Determine the [X, Y] coordinate at the center of the cell enclosing the given text.  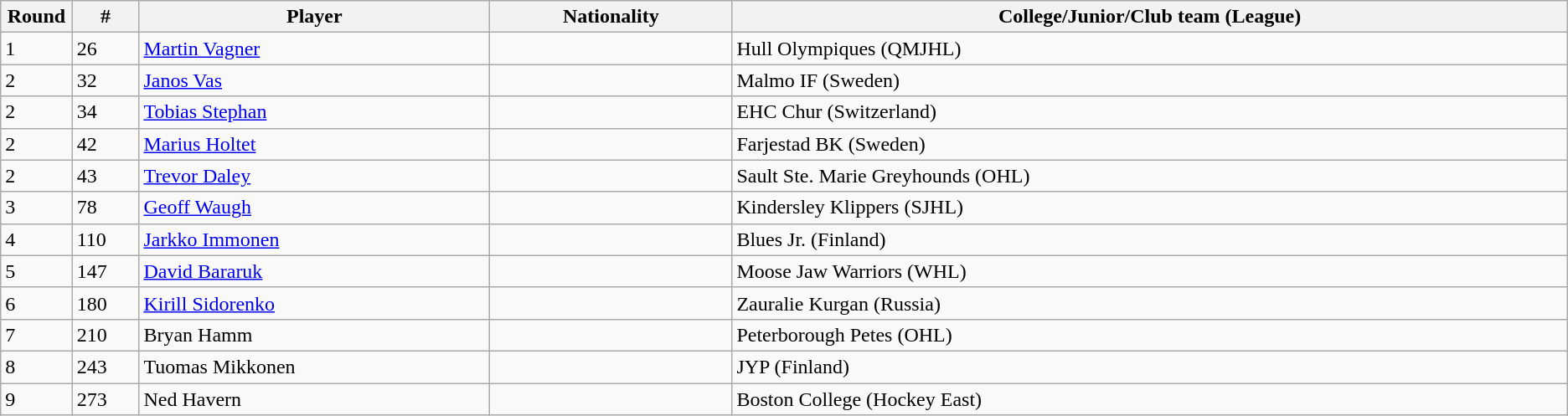
26 [106, 49]
Zauralie Kurgan (Russia) [1149, 303]
Malmo IF (Sweden) [1149, 80]
Ned Havern [315, 399]
210 [106, 335]
Kirill Sidorenko [315, 303]
8 [37, 367]
Farjestad BK (Sweden) [1149, 144]
# [106, 17]
Tobias Stephan [315, 112]
Kindersley Klippers (SJHL) [1149, 208]
Blues Jr. (Finland) [1149, 239]
Marius Holtet [315, 144]
Nationality [611, 17]
Tuomas Mikkonen [315, 367]
Peterborough Petes (OHL) [1149, 335]
1 [37, 49]
5 [37, 271]
9 [37, 399]
Bryan Hamm [315, 335]
Player [315, 17]
273 [106, 399]
243 [106, 367]
Geoff Waugh [315, 208]
Trevor Daley [315, 176]
Boston College (Hockey East) [1149, 399]
147 [106, 271]
Moose Jaw Warriors (WHL) [1149, 271]
78 [106, 208]
42 [106, 144]
32 [106, 80]
180 [106, 303]
6 [37, 303]
College/Junior/Club team (League) [1149, 17]
4 [37, 239]
Jarkko Immonen [315, 239]
Round [37, 17]
Sault Ste. Marie Greyhounds (OHL) [1149, 176]
David Bararuk [315, 271]
Hull Olympiques (QMJHL) [1149, 49]
Janos Vas [315, 80]
Martin Vagner [315, 49]
7 [37, 335]
43 [106, 176]
EHC Chur (Switzerland) [1149, 112]
110 [106, 239]
34 [106, 112]
3 [37, 208]
JYP (Finland) [1149, 367]
